Scan for the cell matching the given text and deliver its (x, y) coordinate at center. 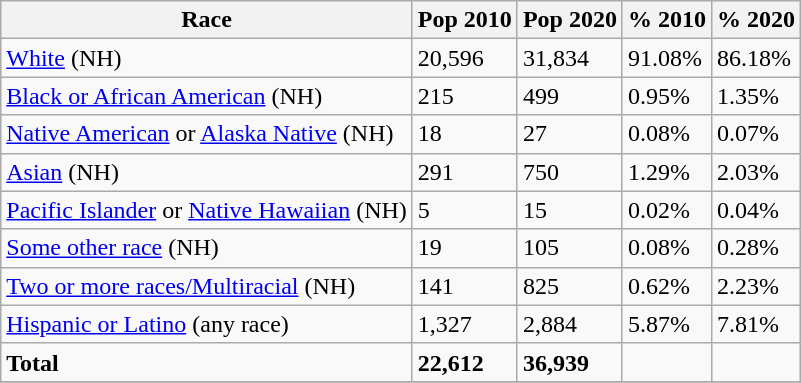
1.35% (756, 96)
White (NH) (207, 58)
105 (570, 248)
Race (207, 20)
Asian (NH) (207, 172)
0.28% (756, 248)
0.95% (666, 96)
36,939 (570, 362)
Total (207, 362)
20,596 (464, 58)
825 (570, 286)
Pop 2010 (464, 20)
Two or more races/Multiracial (NH) (207, 286)
86.18% (756, 58)
2.03% (756, 172)
18 (464, 134)
Some other race (NH) (207, 248)
% 2010 (666, 20)
Black or African American (NH) (207, 96)
Pop 2020 (570, 20)
5 (464, 210)
2.23% (756, 286)
2,884 (570, 324)
Pacific Islander or Native Hawaiian (NH) (207, 210)
0.62% (666, 286)
291 (464, 172)
1.29% (666, 172)
0.04% (756, 210)
31,834 (570, 58)
499 (570, 96)
22,612 (464, 362)
Native American or Alaska Native (NH) (207, 134)
Hispanic or Latino (any race) (207, 324)
5.87% (666, 324)
0.07% (756, 134)
15 (570, 210)
% 2020 (756, 20)
19 (464, 248)
141 (464, 286)
215 (464, 96)
0.02% (666, 210)
27 (570, 134)
750 (570, 172)
91.08% (666, 58)
1,327 (464, 324)
7.81% (756, 324)
